Identify which cell holds the provided text, then report its (x, y) central coordinate. 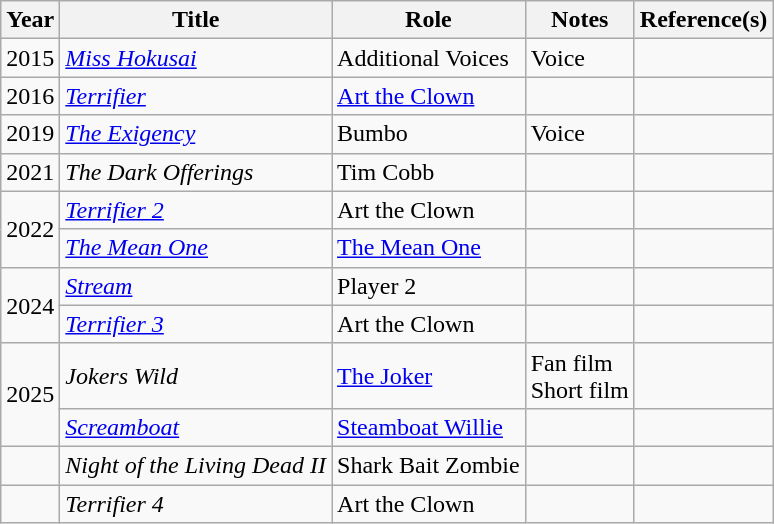
Notes (580, 20)
Steamboat Willie (429, 427)
2016 (30, 96)
Additional Voices (429, 58)
Reference(s) (704, 20)
Tim Cobb (429, 172)
Jokers Wild (196, 376)
2022 (30, 229)
Terrifier (196, 96)
Terrifier 4 (196, 503)
2015 (30, 58)
2024 (30, 305)
2019 (30, 134)
2021 (30, 172)
Miss Hokusai (196, 58)
Title (196, 20)
The Joker (429, 376)
Screamboat (196, 427)
Role (429, 20)
2025 (30, 394)
Terrifier 3 (196, 324)
Shark Bait Zombie (429, 465)
Year (30, 20)
The Dark Offerings (196, 172)
Bumbo (429, 134)
Player 2 (429, 286)
The Exigency (196, 134)
Night of the Living Dead II (196, 465)
Fan filmShort film (580, 376)
Terrifier 2 (196, 210)
Stream (196, 286)
